Provide the [X, Y] coordinate of the cell's center where the given text is located.  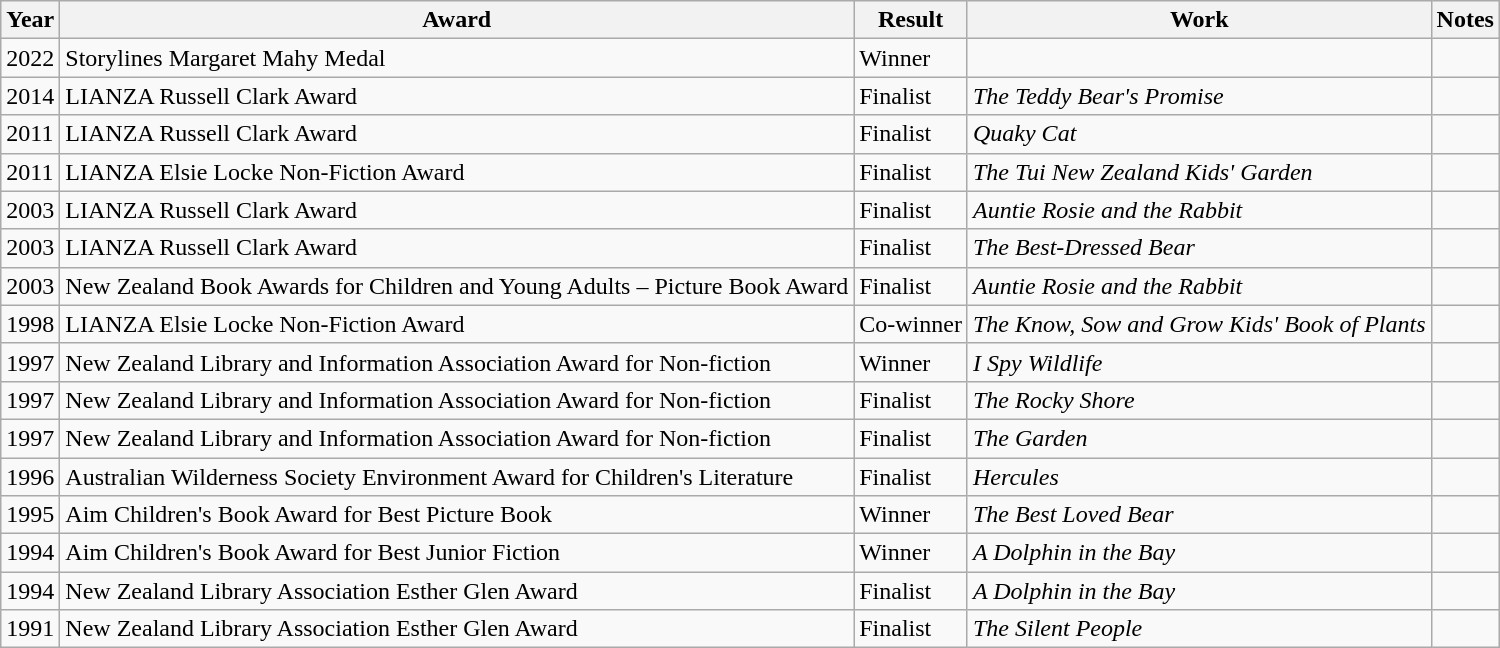
1998 [30, 324]
Australian Wilderness Society Environment Award for Children's Literature [457, 477]
Hercules [1199, 477]
1995 [30, 515]
The Rocky Shore [1199, 400]
1991 [30, 629]
The Best Loved Bear [1199, 515]
The Best-Dressed Bear [1199, 248]
Year [30, 20]
The Garden [1199, 438]
The Tui New Zealand Kids' Garden [1199, 172]
2022 [30, 58]
Result [911, 20]
Storylines Margaret Mahy Medal [457, 58]
Aim Children's Book Award for Best Junior Fiction [457, 553]
Award [457, 20]
Notes [1465, 20]
Co-winner [911, 324]
The Silent People [1199, 629]
Aim Children's Book Award for Best Picture Book [457, 515]
Quaky Cat [1199, 134]
New Zealand Book Awards for Children and Young Adults – Picture Book Award [457, 286]
2014 [30, 96]
I Spy Wildlife [1199, 362]
Work [1199, 20]
The Know, Sow and Grow Kids' Book of Plants [1199, 324]
The Teddy Bear's Promise [1199, 96]
1996 [30, 477]
